Return the (x, y) coordinate for the center point of the cell that contains the specified text.  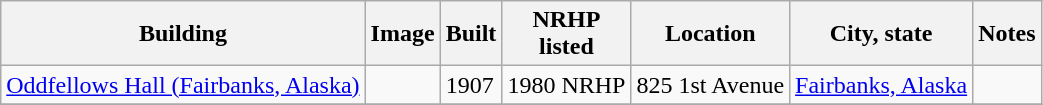
Fairbanks, Alaska (882, 85)
Oddfellows Hall (Fairbanks, Alaska) (183, 85)
1907 (471, 85)
Notes (1007, 34)
Built (471, 34)
1980 NRHP (566, 85)
City, state (882, 34)
Location (710, 34)
NRHPlisted (566, 34)
Image (402, 34)
Building (183, 34)
825 1st Avenue (710, 85)
